Return the (x, y) coordinate for the center point of the cell that contains the specified text.  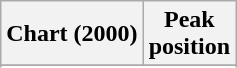
Chart (2000) (72, 34)
Peakposition (189, 34)
